Output the (X, Y) coordinate of the center of the cell containing the given text.  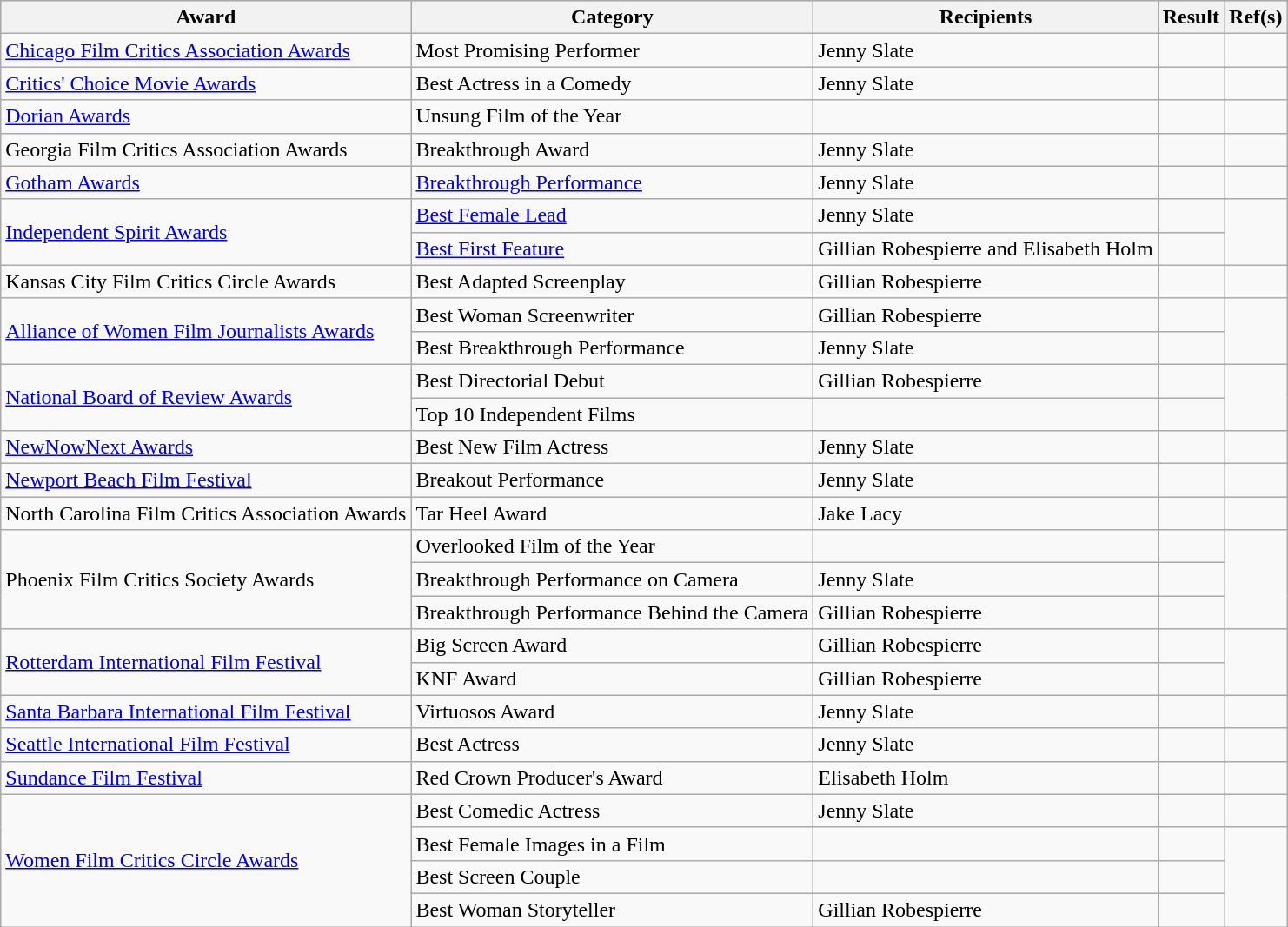
Red Crown Producer's Award (612, 778)
Most Promising Performer (612, 50)
Best Actress (612, 745)
Georgia Film Critics Association Awards (206, 149)
Result (1191, 17)
Breakthrough Performance (612, 182)
Breakthrough Performance on Camera (612, 579)
Recipients (986, 17)
NewNowNext Awards (206, 447)
Best Woman Storyteller (612, 910)
Best Breakthrough Performance (612, 348)
Best Female Images in a Film (612, 844)
Breakthrough Performance Behind the Camera (612, 612)
Alliance of Women Film Journalists Awards (206, 331)
National Board of Review Awards (206, 397)
Elisabeth Holm (986, 778)
Best Adapted Screenplay (612, 281)
Sundance Film Festival (206, 778)
Seattle International Film Festival (206, 745)
Big Screen Award (612, 646)
Best Screen Couple (612, 877)
Best Woman Screenwriter (612, 315)
Award (206, 17)
Breakout Performance (612, 480)
Newport Beach Film Festival (206, 480)
KNF Award (612, 679)
Rotterdam International Film Festival (206, 662)
Best Comedic Actress (612, 811)
Overlooked Film of the Year (612, 546)
Virtuosos Award (612, 712)
Tar Heel Award (612, 513)
Jake Lacy (986, 513)
Best New Film Actress (612, 447)
Unsung Film of the Year (612, 116)
Kansas City Film Critics Circle Awards (206, 281)
Breakthrough Award (612, 149)
Best Female Lead (612, 215)
Gotham Awards (206, 182)
Independent Spirit Awards (206, 232)
Women Film Critics Circle Awards (206, 860)
Critics' Choice Movie Awards (206, 83)
Phoenix Film Critics Society Awards (206, 579)
Best Actress in a Comedy (612, 83)
Dorian Awards (206, 116)
Ref(s) (1256, 17)
Best First Feature (612, 248)
Top 10 Independent Films (612, 414)
Best Directorial Debut (612, 381)
Category (612, 17)
Chicago Film Critics Association Awards (206, 50)
Gillian Robespierre and Elisabeth Holm (986, 248)
Santa Barbara International Film Festival (206, 712)
North Carolina Film Critics Association Awards (206, 513)
